Return the (x, y) coordinate for the center point of the cell that contains the specified text.  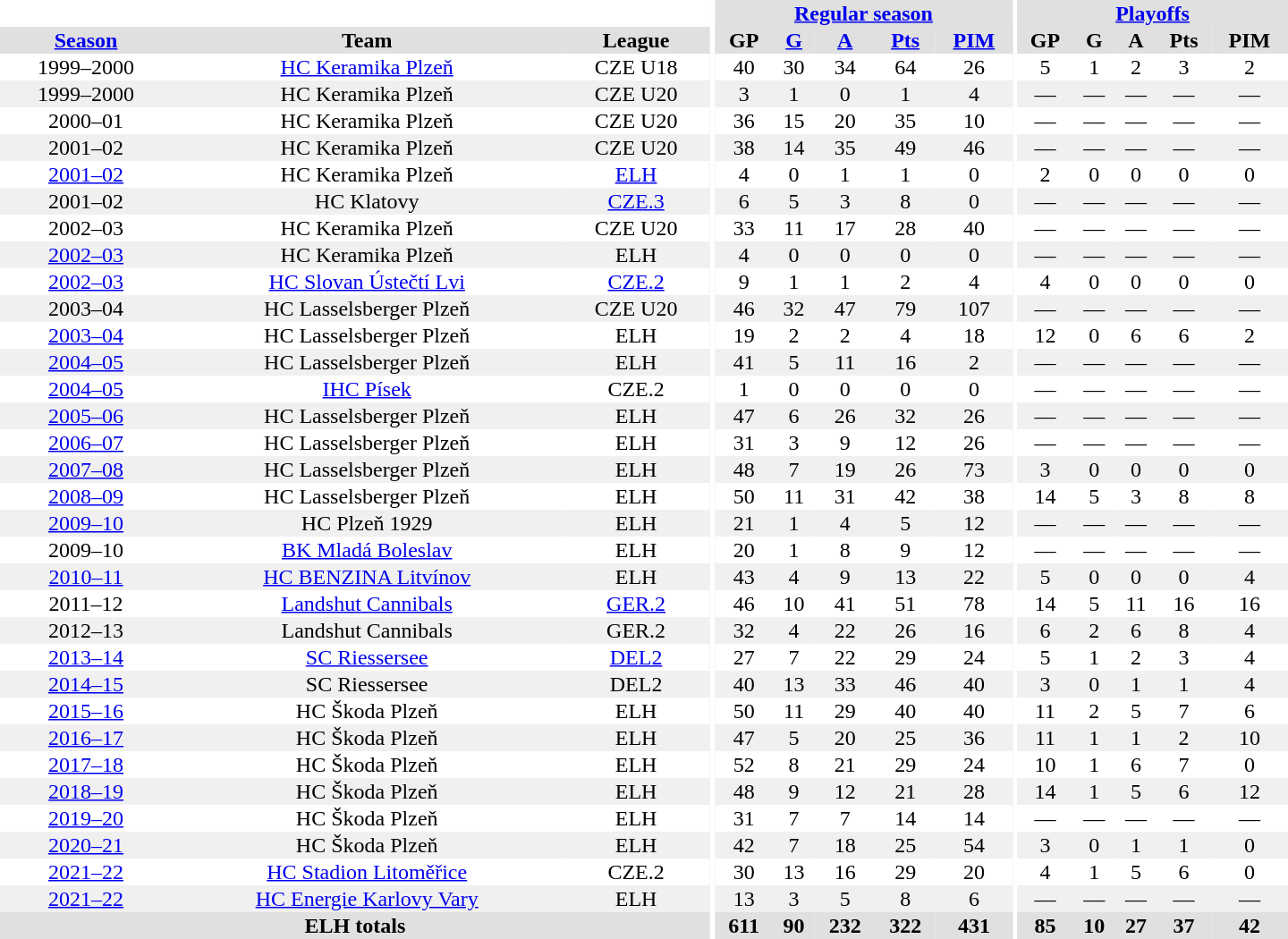
2010–11 (86, 577)
HC Plzeň 1929 (367, 523)
2014–15 (86, 684)
611 (744, 926)
85 (1045, 926)
52 (744, 765)
Regular season (864, 13)
78 (974, 604)
Season (86, 40)
HC Slovan Ústečtí Lvi (367, 282)
2012–13 (86, 630)
2020–21 (86, 845)
2008–09 (86, 496)
2015–16 (86, 711)
73 (974, 469)
431 (974, 926)
17 (844, 228)
BK Mladá Boleslav (367, 550)
79 (905, 309)
League (636, 40)
2018–19 (86, 791)
2019–20 (86, 818)
34 (844, 67)
HC Stadion Litoměřice (367, 872)
2007–08 (86, 469)
37 (1184, 926)
2017–18 (86, 765)
CZE.3 (636, 201)
2011–12 (86, 604)
51 (905, 604)
15 (794, 121)
90 (794, 926)
2005–06 (86, 416)
ELH totals (355, 926)
CZE U18 (636, 67)
2016–17 (86, 738)
IHC Písek (367, 389)
64 (905, 67)
Playoffs (1152, 13)
Team (367, 40)
54 (974, 845)
HC Klatovy (367, 201)
43 (744, 577)
2006–07 (86, 443)
107 (974, 309)
2013–14 (86, 657)
232 (844, 926)
322 (905, 926)
HC BENZINA Litvínov (367, 577)
HC Energie Karlovy Vary (367, 899)
49 (905, 148)
2000–01 (86, 121)
